Identify which cell holds the provided text, then report its (X, Y) central coordinate. 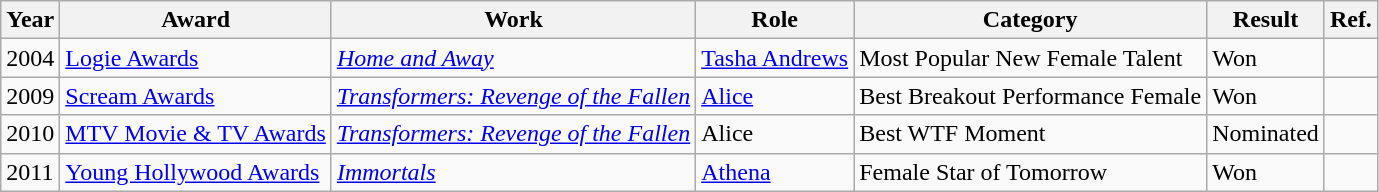
Ref. (1350, 20)
Female Star of Tomorrow (1030, 172)
2004 (30, 58)
Scream Awards (196, 96)
Immortals (513, 172)
Role (775, 20)
Athena (775, 172)
Tasha Andrews (775, 58)
Year (30, 20)
Best WTF Moment (1030, 134)
Logie Awards (196, 58)
Nominated (1266, 134)
Award (196, 20)
Best Breakout Performance Female (1030, 96)
Most Popular New Female Talent (1030, 58)
Result (1266, 20)
Category (1030, 20)
2009 (30, 96)
Work (513, 20)
Home and Away (513, 58)
2011 (30, 172)
MTV Movie & TV Awards (196, 134)
2010 (30, 134)
Young Hollywood Awards (196, 172)
